Scan for the cell matching the given text and deliver its [x, y] coordinate at center. 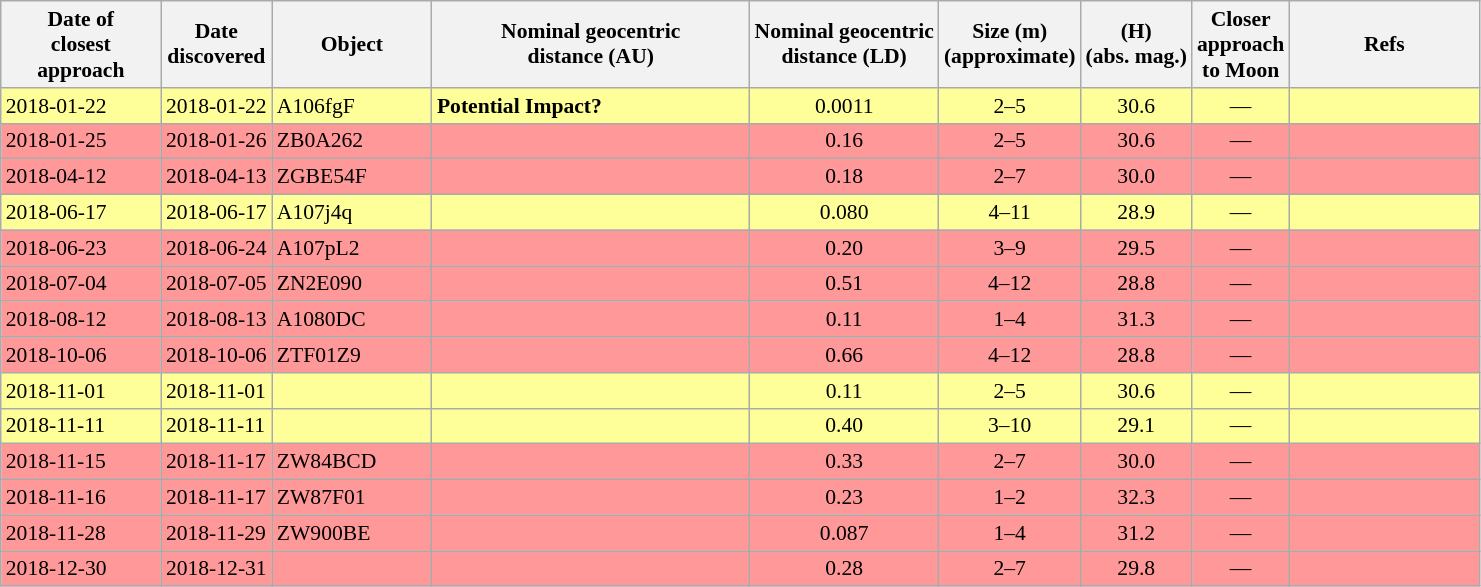
0.66 [844, 355]
2018-12-30 [81, 569]
0.28 [844, 569]
Closerapproachto Moon [1240, 44]
0.40 [844, 426]
ZW84BCD [352, 462]
31.2 [1136, 533]
29.5 [1136, 248]
31.3 [1136, 320]
A1080DC [352, 320]
0.33 [844, 462]
2018-01-26 [216, 141]
Datediscovered [216, 44]
2018-04-12 [81, 177]
1–2 [1010, 498]
Date ofclosestapproach [81, 44]
0.0011 [844, 106]
28.9 [1136, 213]
3–9 [1010, 248]
2018-04-13 [216, 177]
2018-08-13 [216, 320]
2018-12-31 [216, 569]
4–11 [1010, 213]
0.51 [844, 284]
ZGBE54F [352, 177]
0.23 [844, 498]
0.16 [844, 141]
ZW900BE [352, 533]
ZB0A262 [352, 141]
Nominal geocentricdistance (AU) [591, 44]
Size (m)(approximate) [1010, 44]
2018-01-25 [81, 141]
2018-07-04 [81, 284]
2018-06-23 [81, 248]
2018-11-16 [81, 498]
Nominal geocentricdistance (LD) [844, 44]
Object [352, 44]
2018-11-28 [81, 533]
2018-11-29 [216, 533]
32.3 [1136, 498]
0.087 [844, 533]
A107pL2 [352, 248]
2018-07-05 [216, 284]
Potential Impact? [591, 106]
A106fgF [352, 106]
ZN2E090 [352, 284]
2018-06-24 [216, 248]
0.080 [844, 213]
ZW87F01 [352, 498]
ZTF01Z9 [352, 355]
3–10 [1010, 426]
2018-08-12 [81, 320]
0.18 [844, 177]
0.20 [844, 248]
29.1 [1136, 426]
29.8 [1136, 569]
2018-11-15 [81, 462]
Refs [1384, 44]
(H)(abs. mag.) [1136, 44]
A107j4q [352, 213]
